From the cell containing the given text, extract its center point as [x, y] coordinate. 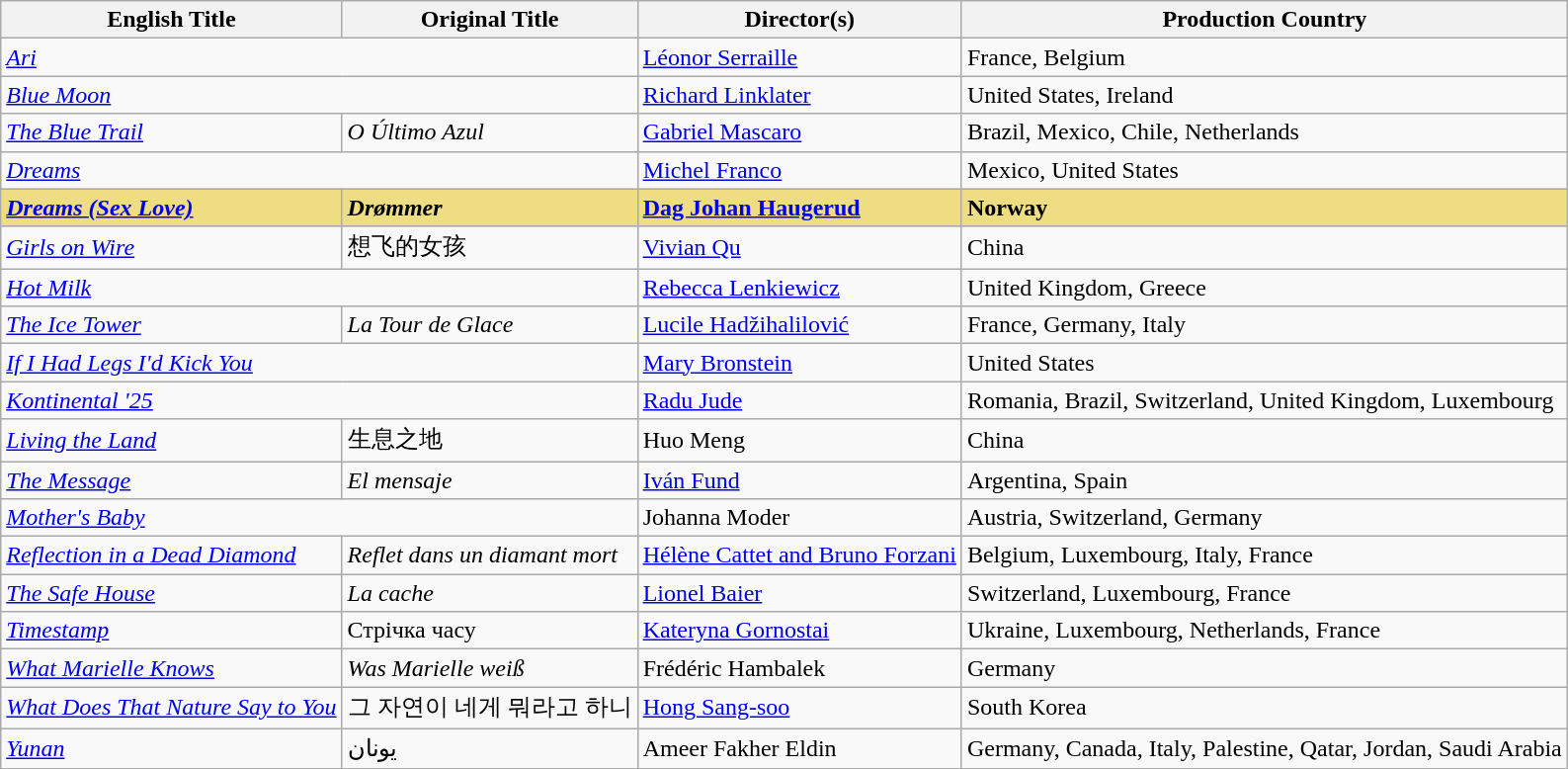
Mother's Baby [319, 518]
Dreams (Sex Love) [172, 208]
Gabriel Mascaro [799, 132]
English Title [172, 20]
Was Marielle weiß [490, 668]
Dreams [319, 170]
The Ice Tower [172, 325]
The Blue Trail [172, 132]
What Does That Nature Say to You [172, 708]
If I Had Legs I'd Kick You [319, 363]
Iván Fund [799, 479]
Hot Milk [319, 288]
Germany, Canada, Italy, Palestine, Qatar, Jordan, Saudi Arabia [1265, 748]
Living the Land [172, 441]
Reflection in a Dead Diamond [172, 555]
Blue Moon [319, 95]
Kateryna Gornostai [799, 631]
Production Country [1265, 20]
Frédéric Hambalek [799, 668]
Huo Meng [799, 441]
Ari [319, 57]
O Último Azul [490, 132]
Girls on Wire [172, 247]
يونان [490, 748]
Lionel Baier [799, 593]
Belgium, Luxembourg, Italy, France [1265, 555]
Norway [1265, 208]
El mensaje [490, 479]
想飞的女孩 [490, 247]
France, Germany, Italy [1265, 325]
The Message [172, 479]
Ukraine, Luxembourg, Netherlands, France [1265, 631]
Romania, Brazil, Switzerland, United Kingdom, Luxembourg [1265, 400]
Dag Johan Haugerud [799, 208]
Timestamp [172, 631]
Lucile Hadžihalilović [799, 325]
Mexico, United States [1265, 170]
Switzerland, Luxembourg, France [1265, 593]
Richard Linklater [799, 95]
Radu Jude [799, 400]
La cache [490, 593]
The Safe House [172, 593]
Vivian Qu [799, 247]
Hong Sang-soo [799, 708]
Johanna Moder [799, 518]
Стрічка часу [490, 631]
Rebecca Lenkiewicz [799, 288]
Hélène Cattet and Bruno Forzani [799, 555]
Germany [1265, 668]
Michel Franco [799, 170]
Drømmer [490, 208]
Mary Bronstein [799, 363]
Director(s) [799, 20]
Reflet dans un diamant mort [490, 555]
La Tour de Glace [490, 325]
United Kingdom, Greece [1265, 288]
What Marielle Knows [172, 668]
Austria, Switzerland, Germany [1265, 518]
Kontinental '25 [319, 400]
Argentina, Spain [1265, 479]
Original Title [490, 20]
South Korea [1265, 708]
Léonor Serraille [799, 57]
Brazil, Mexico, Chile, Netherlands [1265, 132]
Ameer Fakher Eldin [799, 748]
United States, Ireland [1265, 95]
Yunan [172, 748]
生息之地 [490, 441]
France, Belgium [1265, 57]
United States [1265, 363]
그 자연이 네게 뭐라고 하니 [490, 708]
